Return the (x, y) coordinate for the center point of the cell that contains the specified text.  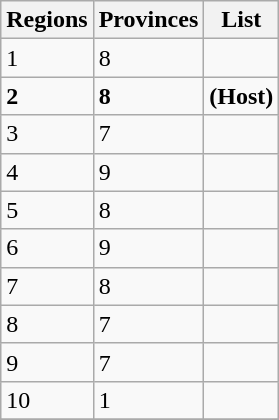
2 (47, 96)
4 (47, 172)
5 (47, 210)
10 (47, 400)
3 (47, 134)
List (242, 20)
Regions (47, 20)
Provinces (148, 20)
(Host) (242, 96)
6 (47, 248)
